Extract the (x, y) coordinate from the center of the cell holding the provided text.  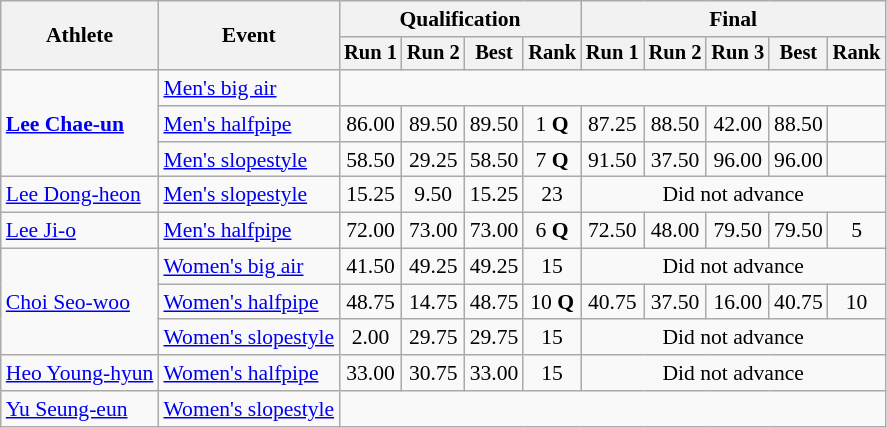
72.00 (370, 231)
Men's big air (248, 88)
48.00 (676, 231)
29.25 (434, 160)
42.00 (738, 124)
Run 3 (738, 54)
72.50 (612, 231)
1 Q (552, 124)
16.00 (738, 302)
Heo Young-hyun (80, 373)
Choi Seo-woo (80, 302)
Lee Dong-heon (80, 195)
Women's big air (248, 267)
5 (857, 231)
86.00 (370, 124)
14.75 (434, 302)
10 (857, 302)
7 Q (552, 160)
91.50 (612, 160)
9.50 (434, 195)
Qualification (460, 19)
Event (248, 36)
41.50 (370, 267)
23 (552, 195)
87.25 (612, 124)
Lee Chae-un (80, 124)
30.75 (434, 373)
Lee Ji-o (80, 231)
Athlete (80, 36)
Final (733, 19)
10 Q (552, 302)
6 Q (552, 231)
2.00 (370, 338)
Yu Seung-eun (80, 409)
